Locate the cell with the specified text and output its [X, Y] center coordinate. 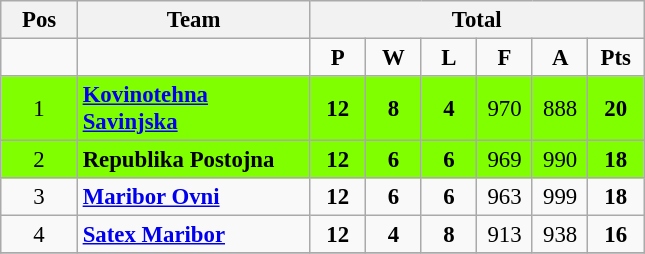
Pos [40, 20]
16 [616, 235]
Kovinotehna Savinjska [194, 108]
888 [560, 108]
963 [505, 197]
20 [616, 108]
2 [40, 160]
P [338, 58]
3 [40, 197]
Republika Postojna [194, 160]
938 [560, 235]
L [449, 58]
Team [194, 20]
990 [560, 160]
A [560, 58]
Maribor Ovni [194, 197]
Satex Maribor [194, 235]
969 [505, 160]
F [505, 58]
Pts [616, 58]
999 [560, 197]
913 [505, 235]
W [394, 58]
970 [505, 108]
Total [477, 20]
1 [40, 108]
